Return the (x, y) coordinate for the center point of the cell that contains the specified text.  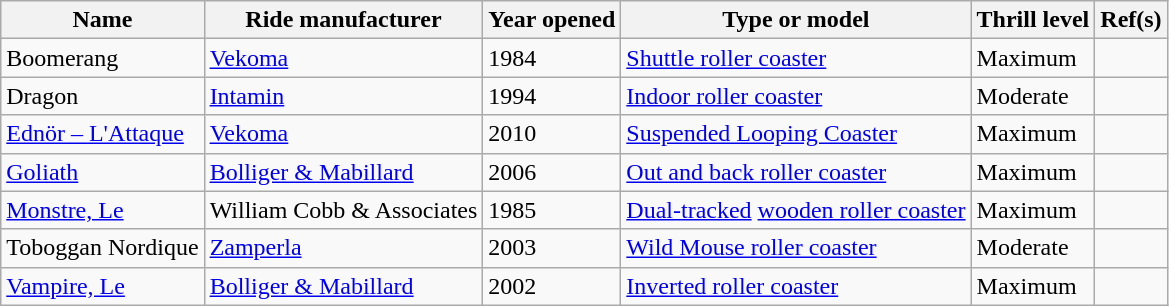
Wild Mouse roller coaster (796, 248)
Goliath (102, 172)
Year opened (552, 20)
Toboggan Nordique (102, 248)
2010 (552, 134)
Thrill level (1033, 20)
2006 (552, 172)
Zamperla (344, 248)
2003 (552, 248)
Inverted roller coaster (796, 286)
1994 (552, 96)
Intamin (344, 96)
Dual-tracked wooden roller coaster (796, 210)
1985 (552, 210)
Monstre, Le (102, 210)
Boomerang (102, 58)
Vampire, Le (102, 286)
Shuttle roller coaster (796, 58)
William Cobb & Associates (344, 210)
Dragon (102, 96)
1984 (552, 58)
Suspended Looping Coaster (796, 134)
Out and back roller coaster (796, 172)
Ride manufacturer (344, 20)
Ref(s) (1131, 20)
Ednör – L'Attaque (102, 134)
2002 (552, 286)
Name (102, 20)
Type or model (796, 20)
Indoor roller coaster (796, 96)
